Pinpoint the cell where the given text exists, returning its (x, y) midpoint coordinate. 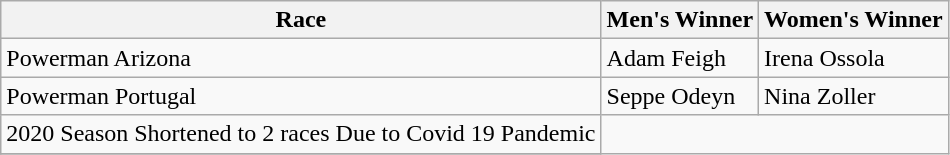
Adam Feigh (680, 58)
Race (301, 20)
Nina Zoller (854, 96)
Seppe Odeyn (680, 96)
Women's Winner (854, 20)
Powerman Arizona (301, 58)
Men's Winner (680, 20)
2020 Season Shortened to 2 races Due to Covid 19 Pandemic (301, 134)
Powerman Portugal (301, 96)
Irena Ossola (854, 58)
